From the cell containing the given text, extract its center point as [x, y] coordinate. 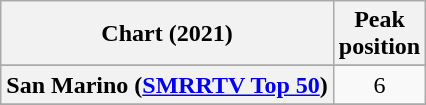
San Marino (SMRRTV Top 50) [168, 85]
Chart (2021) [168, 34]
Peakposition [379, 34]
6 [379, 85]
